Return (X, Y) of the center of cell containing provided text 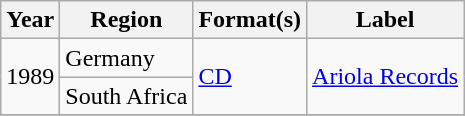
Ariola Records (386, 77)
South Africa (126, 96)
CD (250, 77)
Format(s) (250, 20)
1989 (30, 77)
Germany (126, 58)
Region (126, 20)
Year (30, 20)
Label (386, 20)
